Return (X, Y) of the center of cell containing provided text 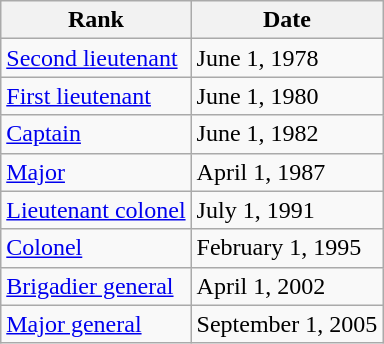
June 1, 1982 (287, 134)
Lieutenant colonel (96, 210)
Major (96, 172)
February 1, 1995 (287, 248)
Second lieutenant (96, 58)
Date (287, 20)
April 1, 1987 (287, 172)
June 1, 1980 (287, 96)
Captain (96, 134)
July 1, 1991 (287, 210)
Colonel (96, 248)
June 1, 1978 (287, 58)
First lieutenant (96, 96)
September 1, 2005 (287, 324)
Brigadier general (96, 286)
April 1, 2002 (287, 286)
Rank (96, 20)
Major general (96, 324)
